For the text-containing cell, return its midpoint in [x, y] coordinate format. 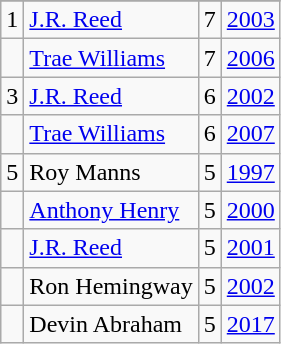
2000 [250, 210]
1997 [250, 172]
2006 [250, 58]
2017 [250, 324]
2001 [250, 248]
Ron Hemingway [111, 286]
Anthony Henry [111, 210]
2003 [250, 20]
Roy Manns [111, 172]
2007 [250, 134]
Devin Abraham [111, 324]
3 [12, 96]
1 [12, 20]
